Search for the cell housing the specified text and yield its [x, y] center coordinate. 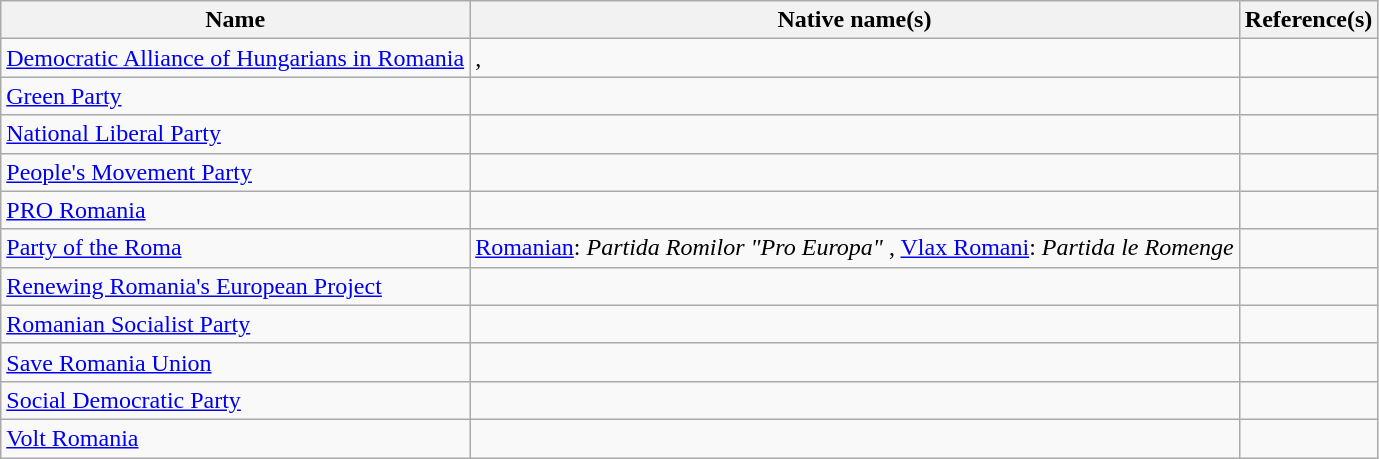
Renewing Romania's European Project [236, 286]
Native name(s) [855, 20]
Social Democratic Party [236, 400]
PRO Romania [236, 210]
People's Movement Party [236, 172]
Romanian Socialist Party [236, 324]
National Liberal Party [236, 134]
Reference(s) [1308, 20]
Democratic Alliance of Hungarians in Romania [236, 58]
Name [236, 20]
Party of the Roma [236, 248]
Save Romania Union [236, 362]
Green Party [236, 96]
Volt Romania [236, 438]
Romanian: Partida Romilor "Pro Europa" , Vlax Romani: Partida le Romenge [855, 248]
, [855, 58]
